Locate the cell with the specified text and output its (X, Y) center coordinate. 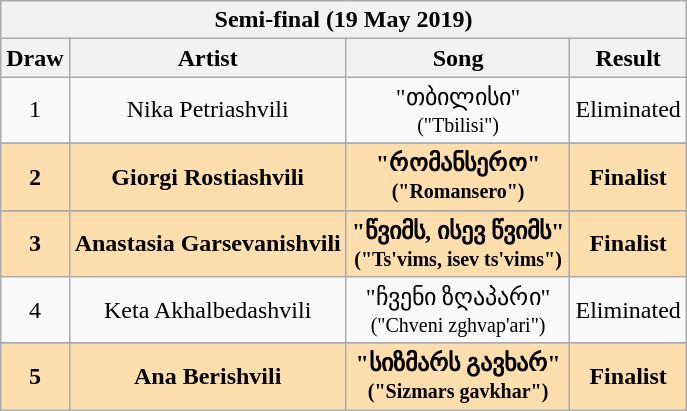
"რომანსერო"("Romansero") (458, 176)
Semi-final (19 May 2019) (344, 20)
3 (35, 244)
4 (35, 310)
Song (458, 58)
Nika Petriashvili (208, 110)
"თბილისი"("Tbilisi") (458, 110)
Giorgi Rostiashvili (208, 176)
1 (35, 110)
Anastasia Garsevanishvili (208, 244)
5 (35, 376)
"ჩვენი ზღაპარი"("Chveni zghvap'ari") (458, 310)
Keta Akhalbedashvili (208, 310)
"სიზმარს გავხარ"("Sizmars gavkhar") (458, 376)
"წვიმს, ისევ წვიმს"("Ts'vims, isev ts'vims") (458, 244)
Artist (208, 58)
2 (35, 176)
Draw (35, 58)
Result (628, 58)
Ana Berishvili (208, 376)
